Determine the (x, y) coordinate at the center of the cell enclosing the given text.  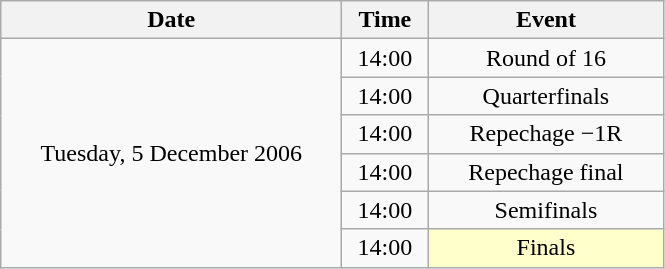
Semifinals (546, 210)
Finals (546, 248)
Repechage −1R (546, 134)
Round of 16 (546, 58)
Event (546, 20)
Tuesday, 5 December 2006 (172, 153)
Repechage final (546, 172)
Quarterfinals (546, 96)
Time (385, 20)
Date (172, 20)
